Pinpoint the cell where the given text exists, returning its (x, y) midpoint coordinate. 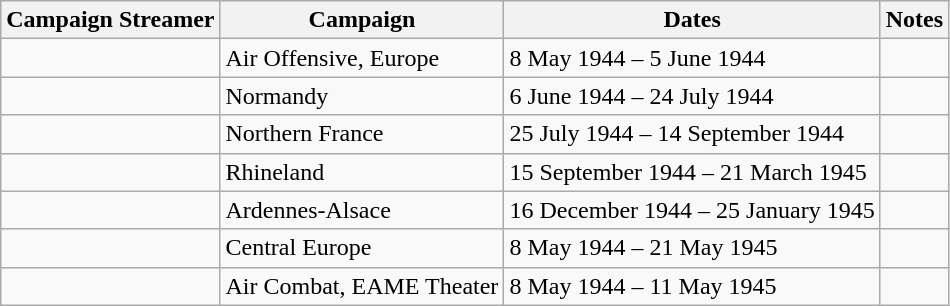
Air Offensive, Europe (362, 58)
Notes (914, 20)
Campaign (362, 20)
15 September 1944 – 21 March 1945 (692, 172)
6 June 1944 – 24 July 1944 (692, 96)
Campaign Streamer (110, 20)
Northern France (362, 134)
Rhineland (362, 172)
Dates (692, 20)
8 May 1944 – 11 May 1945 (692, 286)
Normandy (362, 96)
8 May 1944 – 5 June 1944 (692, 58)
Central Europe (362, 248)
25 July 1944 – 14 September 1944 (692, 134)
16 December 1944 – 25 January 1945 (692, 210)
8 May 1944 – 21 May 1945 (692, 248)
Ardennes-Alsace (362, 210)
Air Combat, EAME Theater (362, 286)
